For the text-containing cell, return its midpoint in [x, y] coordinate format. 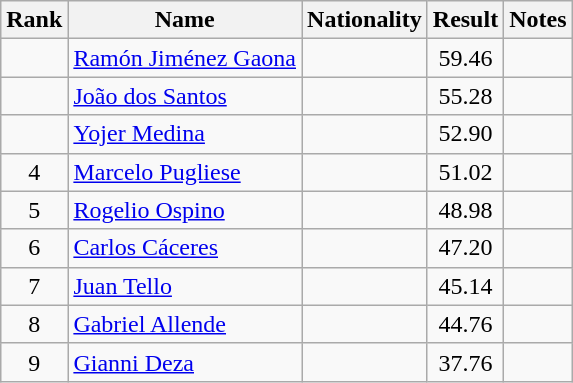
5 [34, 210]
47.20 [465, 248]
Name [185, 20]
44.76 [465, 324]
Notes [538, 20]
6 [34, 248]
Nationality [365, 20]
48.98 [465, 210]
52.90 [465, 134]
8 [34, 324]
51.02 [465, 172]
Rogelio Ospino [185, 210]
Marcelo Pugliese [185, 172]
João dos Santos [185, 96]
7 [34, 286]
4 [34, 172]
Carlos Cáceres [185, 248]
37.76 [465, 362]
45.14 [465, 286]
Juan Tello [185, 286]
Ramón Jiménez Gaona [185, 58]
9 [34, 362]
Rank [34, 20]
Gianni Deza [185, 362]
Yojer Medina [185, 134]
59.46 [465, 58]
Result [465, 20]
Gabriel Allende [185, 324]
55.28 [465, 96]
